Detect which cell encompasses the target text, then output its [x, y] center coordinate. 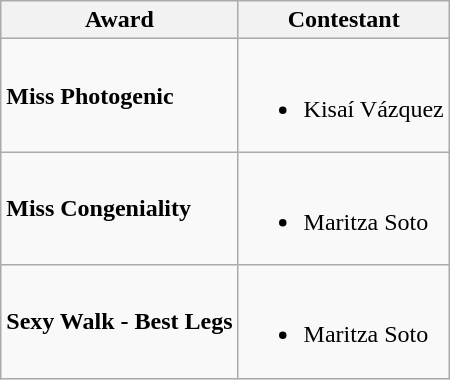
Kisaí Vázquez [344, 96]
Miss Congeniality [120, 208]
Contestant [344, 20]
Miss Photogenic [120, 96]
Award [120, 20]
Sexy Walk - Best Legs [120, 322]
